Return the (x, y) coordinate for the center point of the cell that contains the specified text.  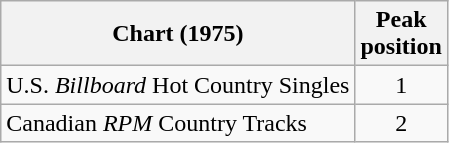
Chart (1975) (178, 34)
1 (401, 85)
Peakposition (401, 34)
U.S. Billboard Hot Country Singles (178, 85)
Canadian RPM Country Tracks (178, 123)
2 (401, 123)
